Identify which cell holds the provided text, then report its [x, y] central coordinate. 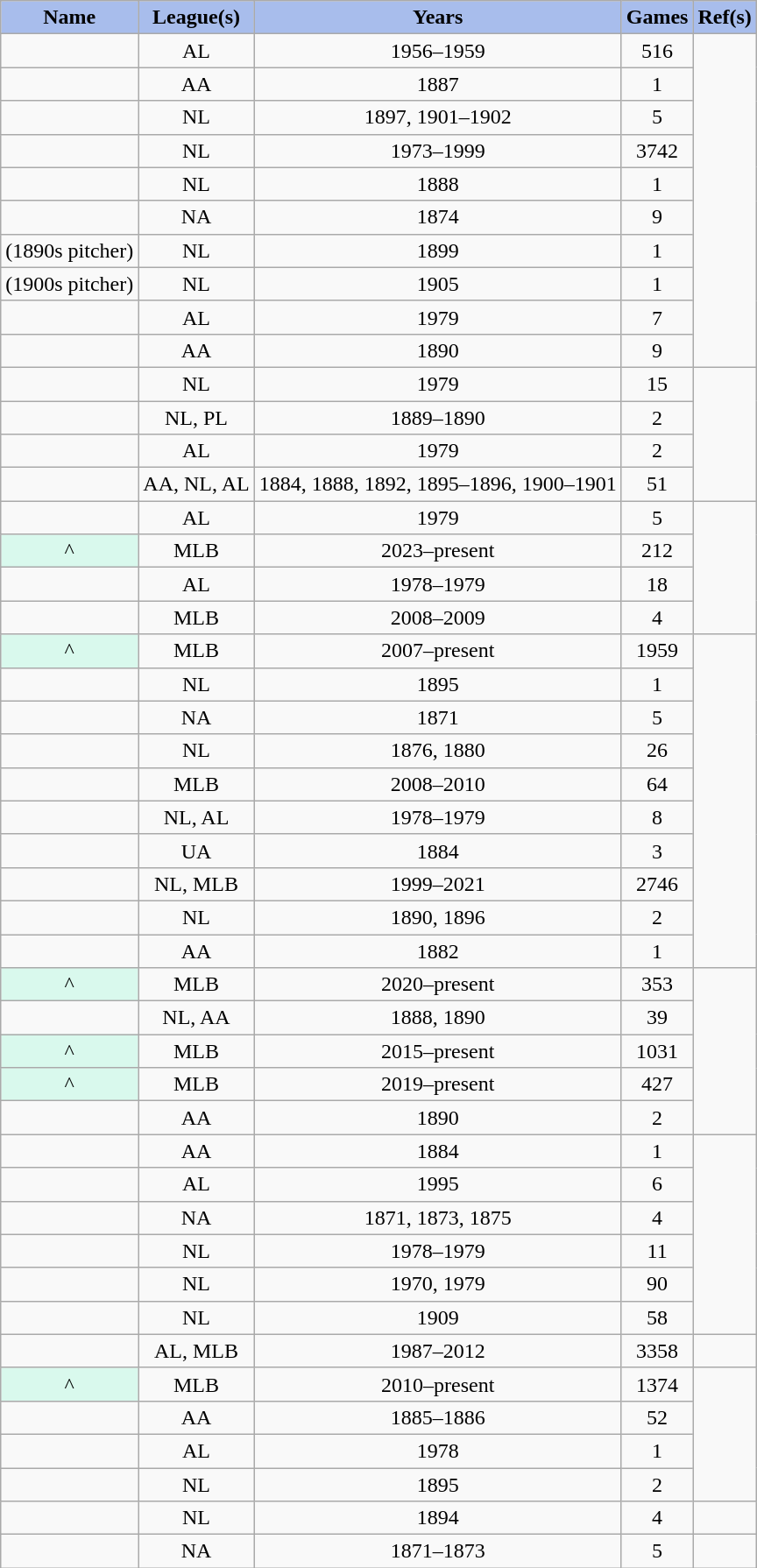
1884, 1888, 1892, 1895–1896, 1900–1901 [438, 484]
8 [657, 817]
1894 [438, 1518]
2010–present [438, 1384]
64 [657, 784]
1871 [438, 717]
1887 [438, 84]
1956–1959 [438, 51]
Years [438, 18]
2019–present [438, 1084]
(1900s pitcher) [70, 284]
Games [657, 18]
90 [657, 1284]
51 [657, 484]
NL, AL [196, 817]
516 [657, 51]
3742 [657, 151]
1995 [438, 1184]
58 [657, 1317]
1871, 1873, 1875 [438, 1218]
NL, AA [196, 1018]
39 [657, 1018]
1882 [438, 950]
6 [657, 1184]
2008–2009 [438, 618]
1909 [438, 1317]
(1890s pitcher) [70, 251]
1970, 1979 [438, 1284]
212 [657, 551]
1874 [438, 217]
1999–2021 [438, 884]
1890, 1896 [438, 917]
26 [657, 751]
1889–1890 [438, 418]
1959 [657, 651]
AA, NL, AL [196, 484]
18 [657, 584]
3 [657, 851]
League(s) [196, 18]
1973–1999 [438, 151]
15 [657, 384]
1885–1886 [438, 1417]
AL, MLB [196, 1351]
2023–present [438, 551]
353 [657, 985]
7 [657, 317]
NL, PL [196, 418]
52 [657, 1417]
11 [657, 1251]
1888 [438, 184]
1876, 1880 [438, 751]
2020–present [438, 985]
2746 [657, 884]
3358 [657, 1351]
Ref(s) [725, 18]
1978 [438, 1451]
1374 [657, 1384]
427 [657, 1084]
1888, 1890 [438, 1018]
UA [196, 851]
1899 [438, 251]
2007–present [438, 651]
NL, MLB [196, 884]
1031 [657, 1051]
2015–present [438, 1051]
1897, 1901–1902 [438, 117]
Name [70, 18]
2008–2010 [438, 784]
1905 [438, 284]
1871–1873 [438, 1551]
1987–2012 [438, 1351]
